Return [x, y] of the center of cell containing provided text 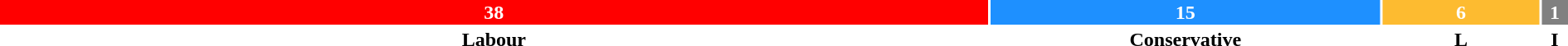
38 [494, 12]
15 [1186, 12]
1 [1555, 12]
6 [1461, 12]
